Extract the (x, y) coordinate from the center of the cell holding the provided text.  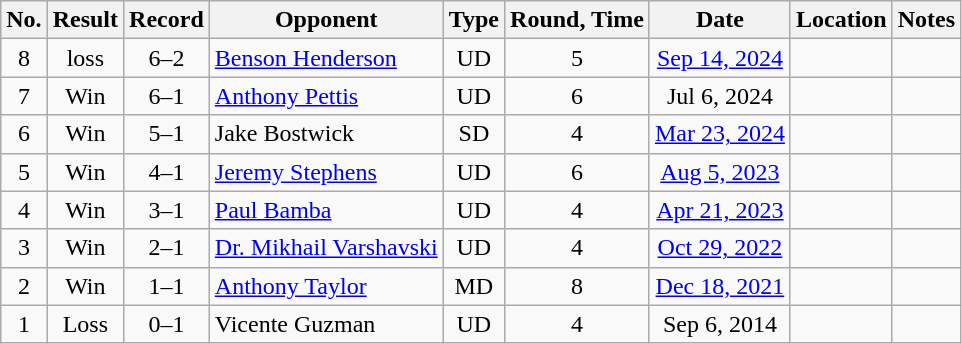
1–1 (167, 286)
Vicente Guzman (326, 324)
1 (24, 324)
Jake Bostwick (326, 134)
Result (85, 20)
0–1 (167, 324)
Location (841, 20)
Oct 29, 2022 (720, 248)
Dec 18, 2021 (720, 286)
6–2 (167, 58)
MD (474, 286)
Loss (85, 324)
Notes (926, 20)
Mar 23, 2024 (720, 134)
Anthony Taylor (326, 286)
7 (24, 96)
No. (24, 20)
Type (474, 20)
Opponent (326, 20)
loss (85, 58)
Record (167, 20)
SD (474, 134)
3–1 (167, 210)
Jeremy Stephens (326, 172)
Aug 5, 2023 (720, 172)
2 (24, 286)
Anthony Pettis (326, 96)
6–1 (167, 96)
Benson Henderson (326, 58)
Jul 6, 2024 (720, 96)
4–1 (167, 172)
Sep 14, 2024 (720, 58)
Paul Bamba (326, 210)
Date (720, 20)
5–1 (167, 134)
Dr. Mikhail Varshavski (326, 248)
Sep 6, 2014 (720, 324)
Apr 21, 2023 (720, 210)
2–1 (167, 248)
3 (24, 248)
Round, Time (578, 20)
